Identify which cell holds the provided text, then report its (X, Y) central coordinate. 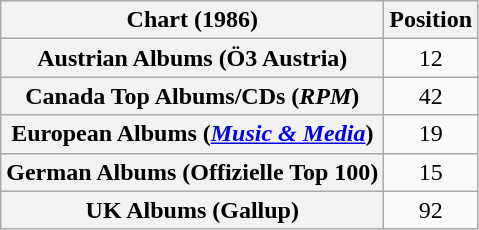
15 (431, 172)
Chart (1986) (192, 20)
Austrian Albums (Ö3 Austria) (192, 58)
92 (431, 210)
42 (431, 96)
European Albums (Music & Media) (192, 134)
Position (431, 20)
German Albums (Offizielle Top 100) (192, 172)
19 (431, 134)
Canada Top Albums/CDs (RPM) (192, 96)
UK Albums (Gallup) (192, 210)
12 (431, 58)
